Return (x, y) of the center of cell containing provided text 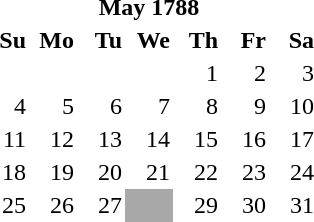
21 (149, 172)
30 (245, 206)
13 (101, 140)
Fr (245, 40)
2 (245, 74)
We (149, 40)
22 (197, 172)
8 (197, 106)
26 (53, 206)
16 (245, 140)
27 (101, 206)
7 (149, 106)
19 (53, 172)
15 (197, 140)
5 (53, 106)
14 (149, 140)
1 (197, 74)
29 (197, 206)
12 (53, 140)
Tu (101, 40)
20 (101, 172)
9 (245, 106)
23 (245, 172)
Th (197, 40)
6 (101, 106)
Mo (53, 40)
